For the text-containing cell, return its midpoint in (X, Y) coordinate format. 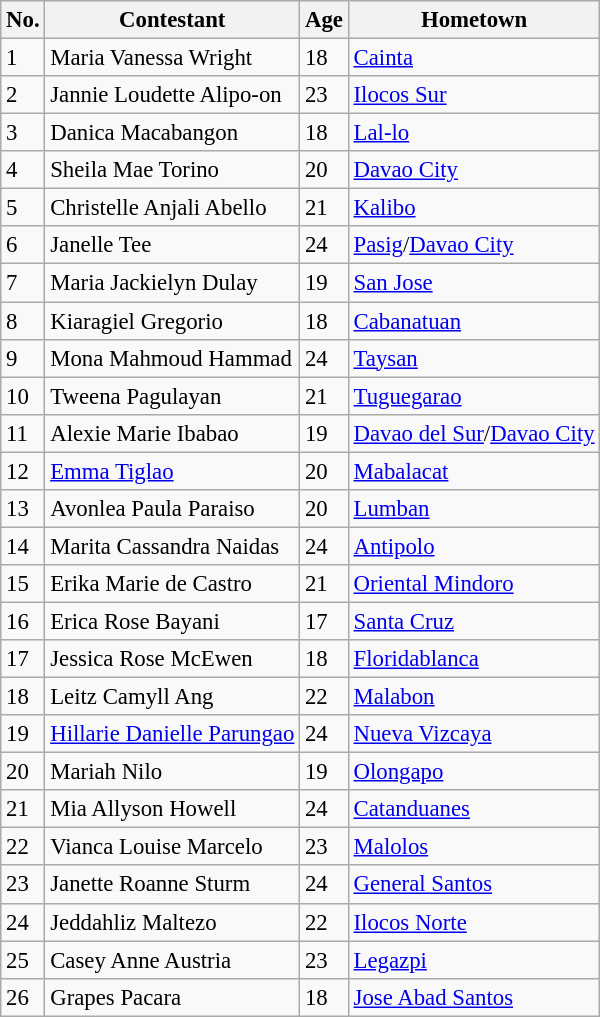
1 (23, 58)
Jannie Loudette Alipo-on (172, 95)
Janelle Tee (172, 245)
Cabanatuan (474, 321)
7 (23, 283)
Mariah Nilo (172, 772)
15 (23, 584)
25 (23, 960)
Contestant (172, 20)
Kiaragiel Gregorio (172, 321)
26 (23, 997)
Cainta (474, 58)
Oriental Mindoro (474, 584)
Malolos (474, 847)
5 (23, 208)
Mia Allyson Howell (172, 809)
Ilocos Sur (474, 95)
Tweena Pagulayan (172, 396)
6 (23, 245)
Alexie Marie Ibabao (172, 433)
Lal-lo (474, 133)
11 (23, 433)
9 (23, 358)
No. (23, 20)
Jessica Rose McEwen (172, 659)
Kalibo (474, 208)
Leitz Camyll Ang (172, 697)
Jeddahliz Maltezo (172, 922)
13 (23, 509)
4 (23, 170)
Lumban (474, 509)
Maria Jackielyn Dulay (172, 283)
14 (23, 546)
Erica Rose Bayani (172, 621)
Floridablanca (474, 659)
Age (324, 20)
Janette Roanne Sturm (172, 885)
Christelle Anjali Abello (172, 208)
Maria Vanessa Wright (172, 58)
Hillarie Danielle Parungao (172, 734)
Catanduanes (474, 809)
Tuguegarao (474, 396)
Antipolo (474, 546)
Emma Tiglao (172, 471)
San Jose (474, 283)
Ilocos Norte (474, 922)
General Santos (474, 885)
Mona Mahmoud Hammad (172, 358)
Pasig/Davao City (474, 245)
Erika Marie de Castro (172, 584)
Mabalacat (474, 471)
2 (23, 95)
Vianca Louise Marcelo (172, 847)
Davao City (474, 170)
Casey Anne Austria (172, 960)
Sheila Mae Torino (172, 170)
12 (23, 471)
3 (23, 133)
10 (23, 396)
Malabon (474, 697)
16 (23, 621)
Olongapo (474, 772)
Jose Abad Santos (474, 997)
8 (23, 321)
Grapes Pacara (172, 997)
Danica Macabangon (172, 133)
Nueva Vizcaya (474, 734)
Legazpi (474, 960)
Santa Cruz (474, 621)
Taysan (474, 358)
Avonlea Paula Paraiso (172, 509)
Marita Cassandra Naidas (172, 546)
Davao del Sur/Davao City (474, 433)
Hometown (474, 20)
